Pinpoint the cell where the given text exists, returning its (X, Y) midpoint coordinate. 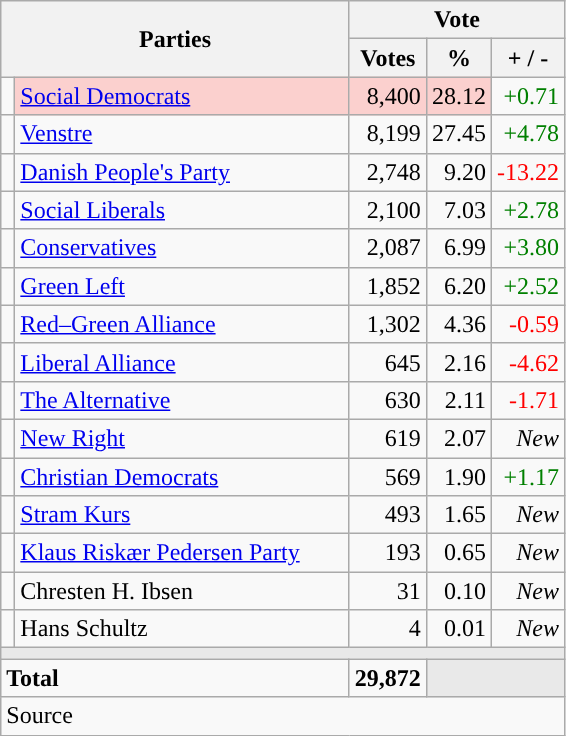
29,872 (388, 678)
9.20 (458, 172)
Green Left (182, 286)
1.65 (458, 515)
-1.71 (528, 400)
-4.62 (528, 362)
4 (388, 629)
630 (388, 400)
Votes (388, 58)
The Alternative (182, 400)
Vote (456, 20)
8,199 (388, 134)
Social Liberals (182, 210)
+1.17 (528, 477)
Hans Schultz (182, 629)
Klaus Riskær Pedersen Party (182, 553)
% (458, 58)
Danish People's Party (182, 172)
193 (388, 553)
1.90 (458, 477)
2,100 (388, 210)
Parties (176, 39)
6.20 (458, 286)
619 (388, 438)
Total (176, 678)
6.99 (458, 248)
31 (388, 591)
-13.22 (528, 172)
0.10 (458, 591)
645 (388, 362)
Stram Kurs (182, 515)
1,302 (388, 324)
Source (283, 716)
Venstre (182, 134)
+ / - (528, 58)
-0.59 (528, 324)
2.16 (458, 362)
+4.78 (528, 134)
7.03 (458, 210)
Chresten H. Ibsen (182, 591)
Social Democrats (182, 96)
New Right (182, 438)
2.11 (458, 400)
0.01 (458, 629)
28.12 (458, 96)
2,748 (388, 172)
+2.52 (528, 286)
+2.78 (528, 210)
27.45 (458, 134)
Christian Democrats (182, 477)
0.65 (458, 553)
Liberal Alliance (182, 362)
493 (388, 515)
+3.80 (528, 248)
Conservatives (182, 248)
+0.71 (528, 96)
2.07 (458, 438)
8,400 (388, 96)
4.36 (458, 324)
569 (388, 477)
Red–Green Alliance (182, 324)
2,087 (388, 248)
1,852 (388, 286)
